Output the [x, y] coordinate of the center of the cell containing the given text.  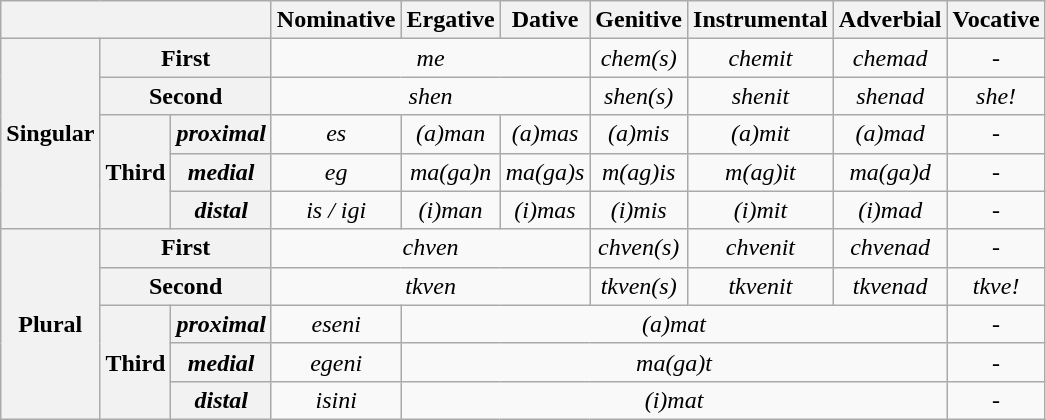
chemad [890, 58]
(i)mad [890, 210]
(i)mit [761, 210]
Dative [545, 20]
eg [336, 172]
m(ag)it [761, 172]
tkve! [996, 286]
Genitive [639, 20]
(a)mit [761, 134]
(a)mis [639, 134]
ma(ga)d [890, 172]
Plural [50, 324]
shen(s) [639, 96]
ma(ga)s [545, 172]
chemit [761, 58]
shenit [761, 96]
Vocative [996, 20]
(a)mas [545, 134]
(i)mat [674, 400]
Singular [50, 134]
tkvenit [761, 286]
shen [430, 96]
chven [430, 248]
(i)mis [639, 210]
isini [336, 400]
(i)mas [545, 210]
is / igi [336, 210]
chvenad [890, 248]
Nominative [336, 20]
me [430, 58]
chvenit [761, 248]
es [336, 134]
Adverbial [890, 20]
tkvenad [890, 286]
(a)man [450, 134]
(a)mad [890, 134]
chem(s) [639, 58]
(i)man [450, 210]
Instrumental [761, 20]
tkven [430, 286]
(a)mat [674, 324]
shenad [890, 96]
ma(ga)t [674, 362]
she! [996, 96]
egeni [336, 362]
eseni [336, 324]
chven(s) [639, 248]
tkven(s) [639, 286]
Ergative [450, 20]
ma(ga)n [450, 172]
m(ag)is [639, 172]
